Return the [x, y] coordinate for the center point of the cell that contains the specified text.  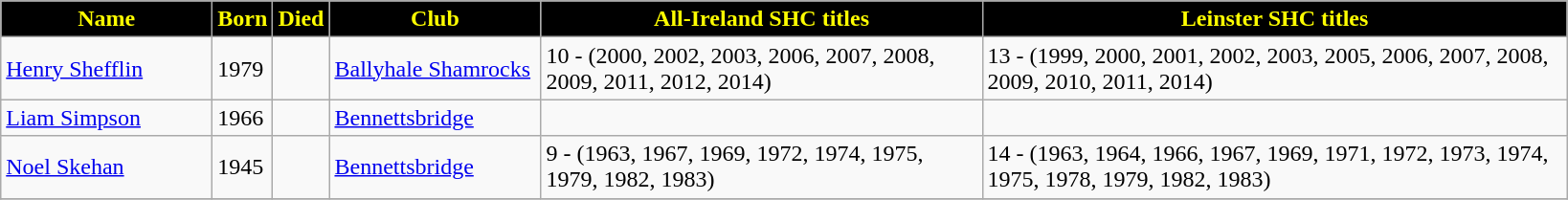
Ballyhale Shamrocks [435, 69]
13 - (1999, 2000, 2001, 2002, 2003, 2005, 2006, 2007, 2008, 2009, 2010, 2011, 2014) [1275, 69]
14 - (1963, 1964, 1966, 1967, 1969, 1971, 1972, 1973, 1974, 1975, 1978, 1979, 1982, 1983) [1275, 167]
9 - (1963, 1967, 1969, 1972, 1974, 1975, 1979, 1982, 1983) [762, 167]
Noel Skehan [107, 167]
1979 [243, 69]
10 - (2000, 2002, 2003, 2006, 2007, 2008, 2009, 2011, 2012, 2014) [762, 69]
Died [301, 19]
All-Ireland SHC titles [762, 19]
Name [107, 19]
Henry Shefflin [107, 69]
Born [243, 19]
1966 [243, 118]
1945 [243, 167]
Liam Simpson [107, 118]
Leinster SHC titles [1275, 19]
Club [435, 19]
